Find where the given text appears and provide that cell's center as [X, Y] coordinate. 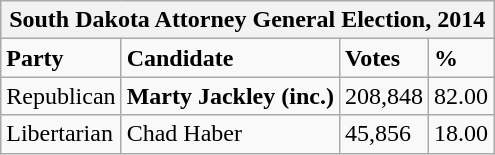
Votes [384, 58]
South Dakota Attorney General Election, 2014 [248, 20]
Republican [61, 96]
Party [61, 58]
Marty Jackley (inc.) [230, 96]
Chad Haber [230, 134]
18.00 [462, 134]
45,856 [384, 134]
% [462, 58]
Candidate [230, 58]
Libertarian [61, 134]
82.00 [462, 96]
208,848 [384, 96]
